Pinpoint the cell where the given text exists, returning its (x, y) midpoint coordinate. 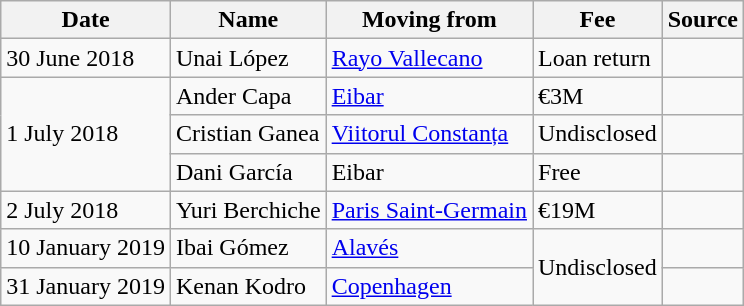
Viitorul Constanța (429, 134)
Yuri Berchiche (248, 210)
Name (248, 20)
30 June 2018 (86, 58)
Ibai Gómez (248, 248)
Kenan Kodro (248, 286)
Unai López (248, 58)
Moving from (429, 20)
Rayo Vallecano (429, 58)
2 July 2018 (86, 210)
31 January 2019 (86, 286)
Loan return (597, 58)
Date (86, 20)
Dani García (248, 172)
Ander Capa (248, 96)
€19M (597, 210)
€3M (597, 96)
Cristian Ganea (248, 134)
1 July 2018 (86, 134)
Source (702, 20)
10 January 2019 (86, 248)
Copenhagen (429, 286)
Fee (597, 20)
Free (597, 172)
Paris Saint-Germain (429, 210)
Alavés (429, 248)
